Locate the cell with the specified text and output its [X, Y] center coordinate. 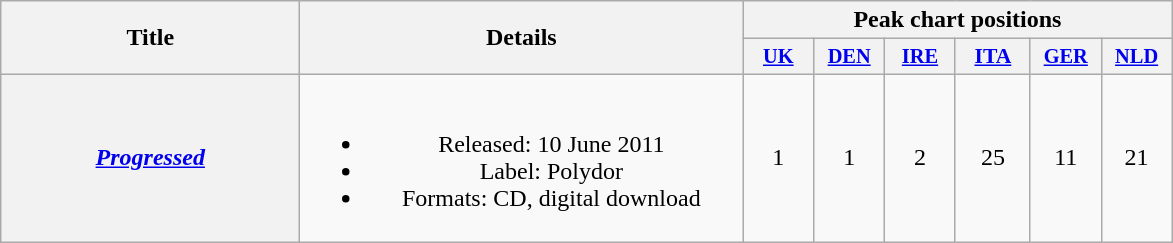
Details [522, 38]
UK [778, 57]
11 [1066, 158]
21 [1136, 158]
IRE [920, 57]
25 [992, 158]
DEN [850, 57]
GER [1066, 57]
Peak chart positions [958, 20]
2 [920, 158]
Title [150, 38]
Released: 10 June 2011Label: PolydorFormats: CD, digital download [522, 158]
Progressed [150, 158]
NLD [1136, 57]
ITA [992, 57]
